Determine the [X, Y] coordinate at the center of the cell enclosing the given text.  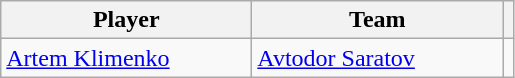
Team [378, 20]
Avtodor Saratov [378, 58]
Player [126, 20]
Artem Klimenko [126, 58]
